For the text-containing cell, return its midpoint in [x, y] coordinate format. 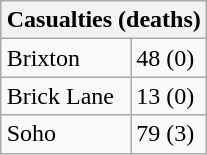
Brixton [66, 58]
13 (0) [169, 96]
Soho [66, 134]
Casualties (deaths) [104, 20]
79 (3) [169, 134]
48 (0) [169, 58]
Brick Lane [66, 96]
